Determine the (x, y) coordinate at the center of the cell enclosing the given text.  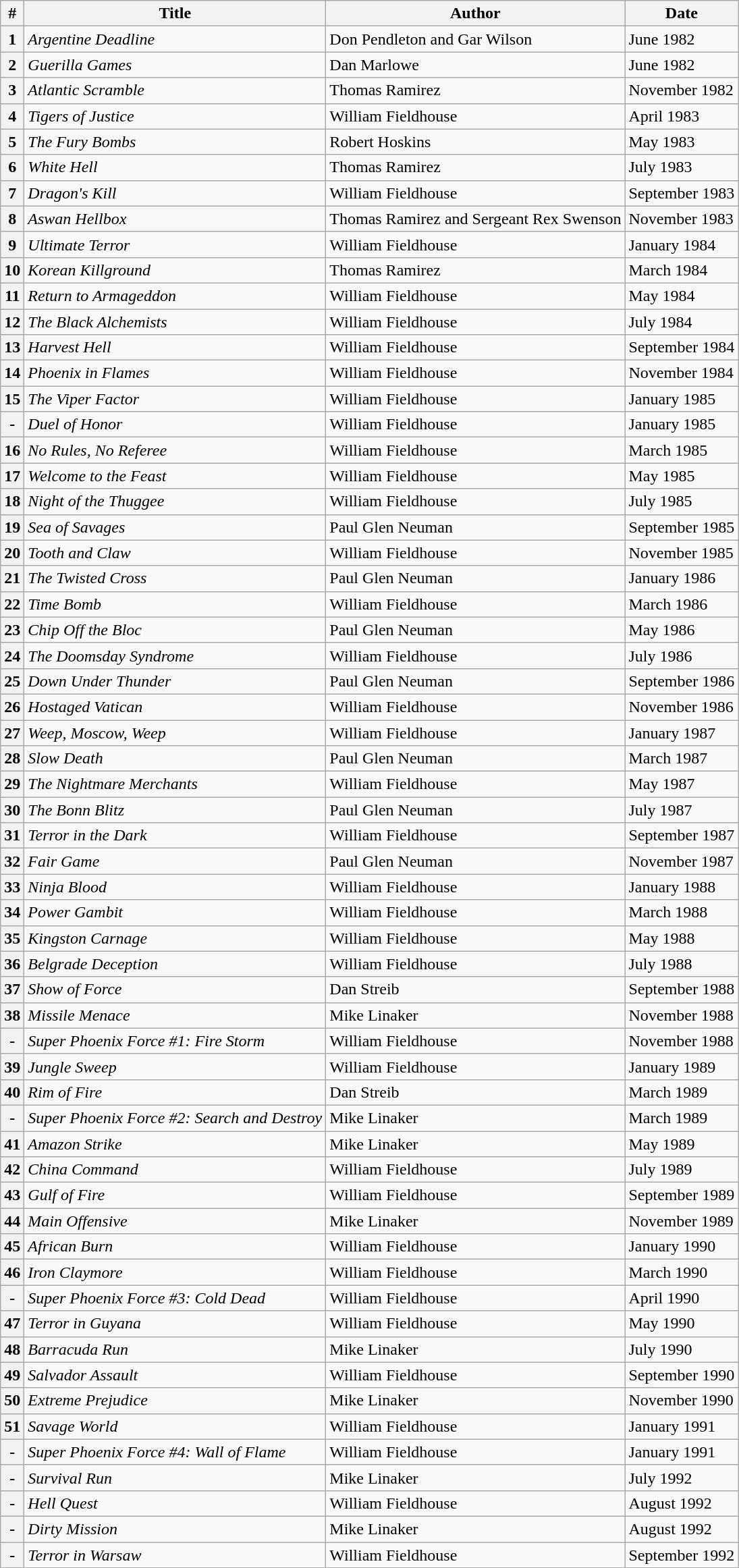
Amazon Strike (175, 1144)
May 1984 (682, 296)
The Bonn Blitz (175, 810)
The Black Alchemists (175, 322)
41 (12, 1144)
4 (12, 116)
November 1987 (682, 861)
7 (12, 193)
July 1987 (682, 810)
Date (682, 13)
34 (12, 913)
Super Phoenix Force #3: Cold Dead (175, 1298)
Korean Killground (175, 270)
Power Gambit (175, 913)
19 (12, 527)
Chip Off the Bloc (175, 630)
Gulf of Fire (175, 1195)
Belgrade Deception (175, 964)
September 1990 (682, 1375)
21 (12, 578)
Guerilla Games (175, 65)
Duel of Honor (175, 425)
Don Pendleton and Gar Wilson (475, 39)
36 (12, 964)
January 1989 (682, 1066)
Atlantic Scramble (175, 90)
No Rules, No Referee (175, 450)
Night of the Thuggee (175, 502)
March 1985 (682, 450)
13 (12, 348)
May 1988 (682, 938)
37 (12, 990)
The Doomsday Syndrome (175, 655)
27 (12, 732)
25 (12, 681)
September 1986 (682, 681)
May 1990 (682, 1324)
32 (12, 861)
35 (12, 938)
30 (12, 810)
23 (12, 630)
10 (12, 270)
Tigers of Justice (175, 116)
40 (12, 1092)
Terror in the Dark (175, 836)
January 1986 (682, 578)
March 1986 (682, 604)
March 1988 (682, 913)
Fair Game (175, 861)
Author (475, 13)
May 1983 (682, 142)
6 (12, 167)
Missile Menace (175, 1015)
China Command (175, 1170)
Ultimate Terror (175, 244)
# (12, 13)
Jungle Sweep (175, 1066)
January 1984 (682, 244)
Super Phoenix Force #4: Wall of Flame (175, 1452)
16 (12, 450)
5 (12, 142)
Weep, Moscow, Weep (175, 732)
9 (12, 244)
43 (12, 1195)
24 (12, 655)
The Viper Factor (175, 399)
14 (12, 373)
50 (12, 1401)
November 1984 (682, 373)
Hostaged Vatican (175, 707)
Welcome to the Feast (175, 476)
47 (12, 1324)
Show of Force (175, 990)
African Burn (175, 1247)
Terror in Guyana (175, 1324)
September 1987 (682, 836)
Sea of Savages (175, 527)
November 1985 (682, 553)
Main Offensive (175, 1221)
September 1989 (682, 1195)
8 (12, 219)
Phoenix in Flames (175, 373)
Dragon's Kill (175, 193)
Survival Run (175, 1478)
November 1986 (682, 707)
July 1990 (682, 1349)
1 (12, 39)
Rim of Fire (175, 1092)
May 1989 (682, 1144)
Dan Marlowe (475, 65)
Harvest Hell (175, 348)
38 (12, 1015)
Salvador Assault (175, 1375)
31 (12, 836)
Aswan Hellbox (175, 219)
45 (12, 1247)
Thomas Ramirez and Sergeant Rex Swenson (475, 219)
Return to Armageddon (175, 296)
Hell Quest (175, 1503)
Iron Claymore (175, 1272)
The Fury Bombs (175, 142)
The Twisted Cross (175, 578)
Extreme Prejudice (175, 1401)
15 (12, 399)
May 1985 (682, 476)
January 1987 (682, 732)
May 1987 (682, 784)
Super Phoenix Force #1: Fire Storm (175, 1041)
20 (12, 553)
January 1990 (682, 1247)
The Nightmare Merchants (175, 784)
July 1985 (682, 502)
White Hell (175, 167)
Dirty Mission (175, 1529)
51 (12, 1426)
28 (12, 759)
Robert Hoskins (475, 142)
46 (12, 1272)
September 1988 (682, 990)
September 1983 (682, 193)
July 1983 (682, 167)
Savage World (175, 1426)
July 1989 (682, 1170)
April 1983 (682, 116)
November 1990 (682, 1401)
22 (12, 604)
17 (12, 476)
July 1992 (682, 1478)
Down Under Thunder (175, 681)
November 1989 (682, 1221)
3 (12, 90)
29 (12, 784)
March 1984 (682, 270)
July 1984 (682, 322)
26 (12, 707)
March 1990 (682, 1272)
44 (12, 1221)
48 (12, 1349)
33 (12, 887)
Kingston Carnage (175, 938)
September 1992 (682, 1555)
18 (12, 502)
2 (12, 65)
Ninja Blood (175, 887)
39 (12, 1066)
July 1988 (682, 964)
Slow Death (175, 759)
November 1982 (682, 90)
September 1985 (682, 527)
Terror in Warsaw (175, 1555)
Argentine Deadline (175, 39)
Super Phoenix Force #2: Search and Destroy (175, 1118)
Title (175, 13)
September 1984 (682, 348)
July 1986 (682, 655)
January 1988 (682, 887)
November 1983 (682, 219)
11 (12, 296)
Time Bomb (175, 604)
April 1990 (682, 1298)
12 (12, 322)
May 1986 (682, 630)
March 1987 (682, 759)
Tooth and Claw (175, 553)
42 (12, 1170)
49 (12, 1375)
Barracuda Run (175, 1349)
